Detect which cell encompasses the target text, then output its (X, Y) center coordinate. 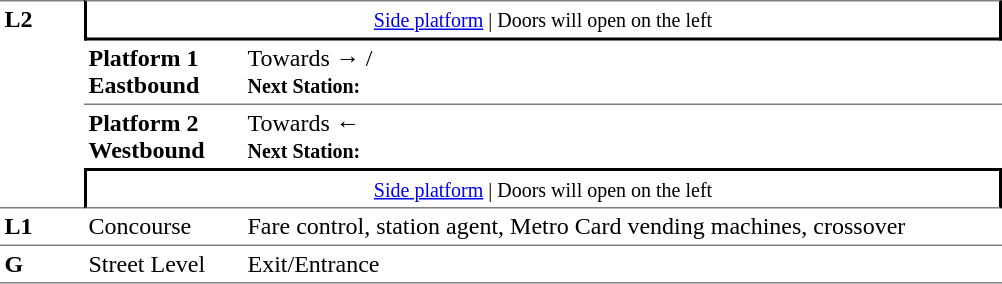
Platform 1Eastbound (164, 72)
Concourse (164, 226)
Street Level (164, 264)
L1 (42, 226)
L2 (42, 104)
Exit/Entrance (622, 264)
Towards → / Next Station: (622, 72)
G (42, 264)
Fare control, station agent, Metro Card vending machines, crossover (622, 226)
Towards ← Next Station: (622, 136)
Platform 2Westbound (164, 136)
